Identify which cell holds the provided text, then report its [X, Y] central coordinate. 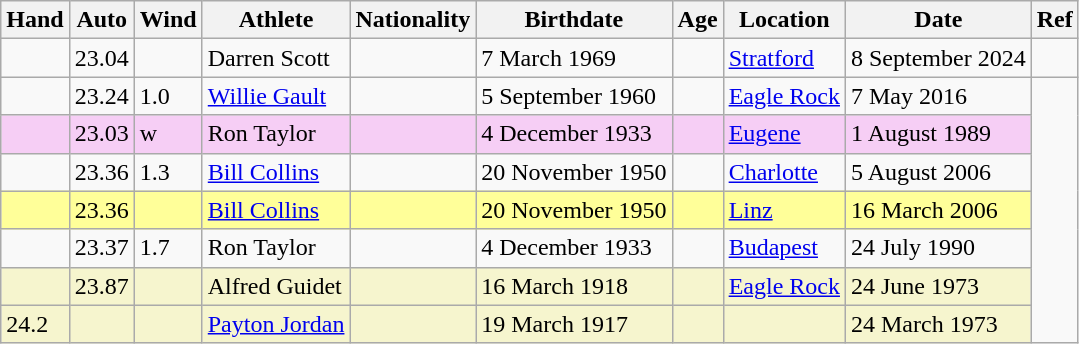
Ref [1054, 20]
1.7 [168, 248]
Darren Scott [276, 58]
23.04 [102, 58]
1.0 [168, 96]
Location [784, 20]
5 September 1960 [574, 96]
w [168, 134]
Charlotte [784, 172]
Wind [168, 20]
Birthdate [574, 20]
24 March 1973 [938, 324]
1.3 [168, 172]
Athlete [276, 20]
5 August 2006 [938, 172]
Linz [784, 210]
Budapest [784, 248]
1 August 1989 [938, 134]
8 September 2024 [938, 58]
16 March 1918 [574, 286]
16 March 2006 [938, 210]
23.03 [102, 134]
Eugene [784, 134]
Willie Gault [276, 96]
Hand [35, 20]
23.37 [102, 248]
Auto [102, 20]
Stratford [784, 58]
Date [938, 20]
7 May 2016 [938, 96]
Alfred Guidet [276, 286]
23.24 [102, 96]
Age [698, 20]
7 March 1969 [574, 58]
23.87 [102, 286]
19 March 1917 [574, 324]
Payton Jordan [276, 324]
Nationality [413, 20]
24 July 1990 [938, 248]
24 June 1973 [938, 286]
24.2 [35, 324]
